Locate the cell with the specified text and output its (X, Y) center coordinate. 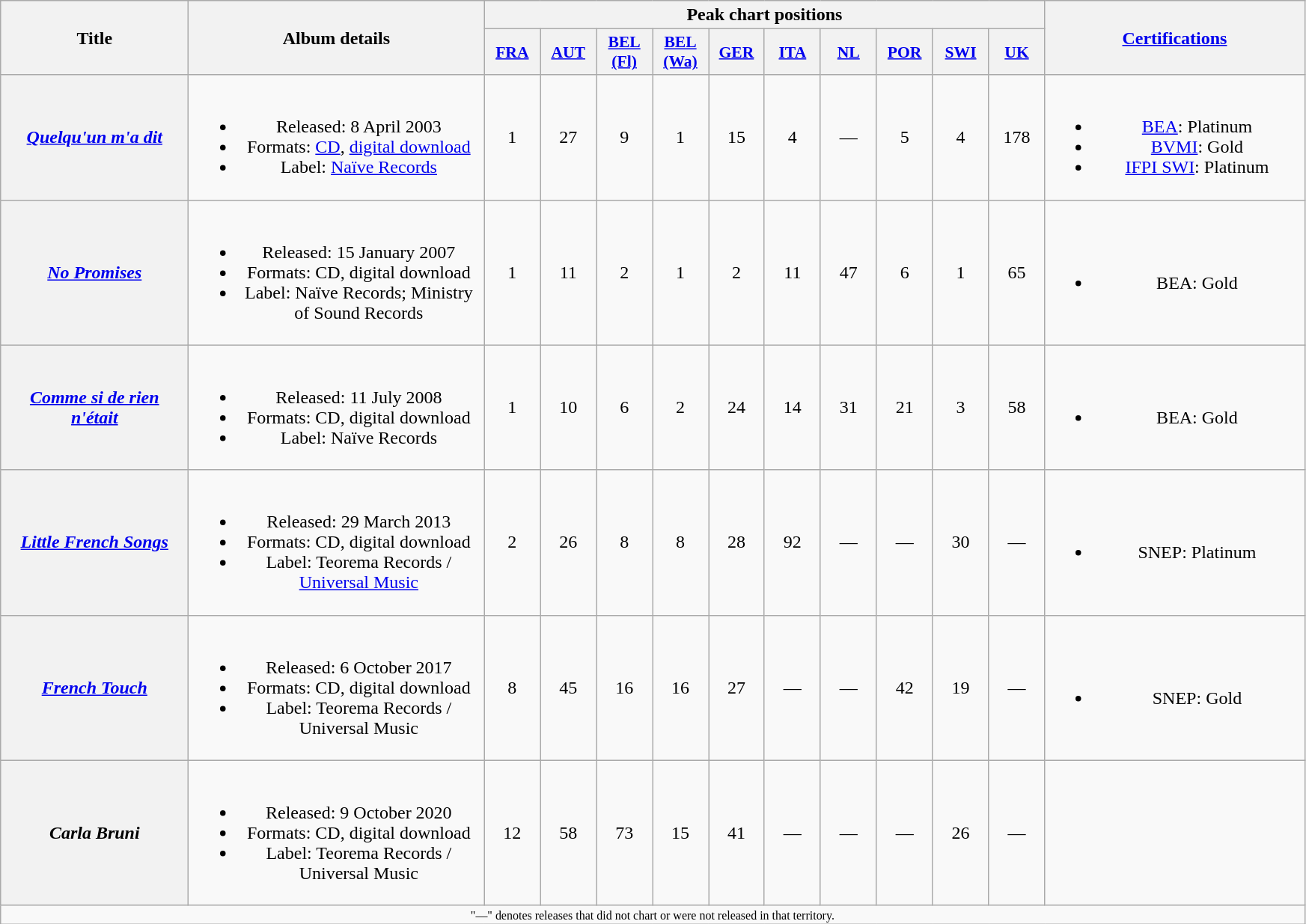
BEL(Wa) (681, 52)
21 (904, 407)
POR (904, 52)
19 (961, 688)
NL (849, 52)
Released: 8 April 2003Formats: CD, digital downloadLabel: Naïve Records (337, 138)
UK (1016, 52)
5 (904, 138)
FRA (512, 52)
SNEP: Platinum (1175, 542)
178 (1016, 138)
French Touch (94, 688)
Released: 6 October 2017Formats: CD, digital downloadLabel: Teorema Records / Universal Music (337, 688)
30 (961, 542)
92 (792, 542)
Released: 11 July 2008Formats: CD, digital downloadLabel: Naïve Records (337, 407)
SWI (961, 52)
Peak chart positions (765, 15)
24 (736, 407)
47 (849, 272)
41 (736, 833)
42 (904, 688)
45 (569, 688)
Comme si de rien n'était (94, 407)
Quelqu'un m'a dit (94, 138)
AUT (569, 52)
GER (736, 52)
Released: 15 January 2007Formats: CD, digital downloadLabel: Naïve Records; Ministry of Sound Records (337, 272)
BEA: PlatinumBVMI: GoldIFPI SWI: Platinum (1175, 138)
14 (792, 407)
31 (849, 407)
BEL(Fl) (624, 52)
9 (624, 138)
SNEP: Gold (1175, 688)
3 (961, 407)
Carla Bruni (94, 833)
12 (512, 833)
73 (624, 833)
Album details (337, 37)
ITA (792, 52)
Released: 9 October 2020Formats: CD, digital downloadLabel: Teorema Records / Universal Music (337, 833)
Released: 29 March 2013Formats: CD, digital downloadLabel: Teorema Records / Universal Music (337, 542)
10 (569, 407)
65 (1016, 272)
Title (94, 37)
Certifications (1175, 37)
No Promises (94, 272)
Little French Songs (94, 542)
28 (736, 542)
"—" denotes releases that did not chart or were not released in that territory. (653, 914)
